Capture the cell that displays the provided text and extract its (X, Y) central coordinate. 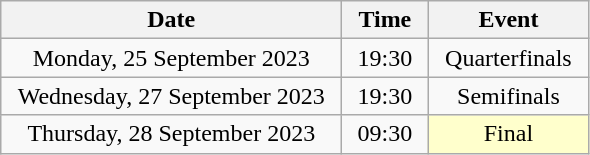
Quarterfinals (508, 58)
Event (508, 20)
Time (385, 20)
Semifinals (508, 96)
Wednesday, 27 September 2023 (172, 96)
Final (508, 134)
Monday, 25 September 2023 (172, 58)
Thursday, 28 September 2023 (172, 134)
Date (172, 20)
09:30 (385, 134)
